Scan for the cell matching the given text and deliver its (x, y) coordinate at center. 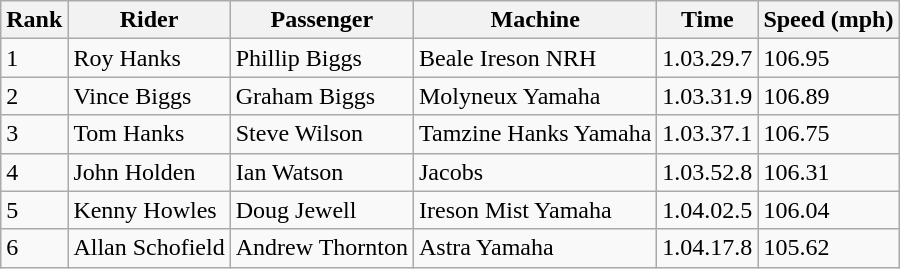
Kenny Howles (149, 210)
1.03.29.7 (708, 58)
John Holden (149, 172)
1.03.37.1 (708, 134)
Passenger (322, 20)
Molyneux Yamaha (534, 96)
105.62 (828, 248)
Tamzine Hanks Yamaha (534, 134)
Phillip Biggs (322, 58)
Andrew Thornton (322, 248)
Doug Jewell (322, 210)
Speed (mph) (828, 20)
1.03.31.9 (708, 96)
Tom Hanks (149, 134)
Jacobs (534, 172)
6 (34, 248)
1.03.52.8 (708, 172)
Allan Schofield (149, 248)
106.89 (828, 96)
Beale Ireson NRH (534, 58)
Astra Yamaha (534, 248)
3 (34, 134)
Vince Biggs (149, 96)
106.04 (828, 210)
Ian Watson (322, 172)
2 (34, 96)
Graham Biggs (322, 96)
106.31 (828, 172)
106.95 (828, 58)
5 (34, 210)
Time (708, 20)
Ireson Mist Yamaha (534, 210)
1.04.02.5 (708, 210)
1 (34, 58)
Machine (534, 20)
Steve Wilson (322, 134)
Roy Hanks (149, 58)
4 (34, 172)
106.75 (828, 134)
Rider (149, 20)
1.04.17.8 (708, 248)
Rank (34, 20)
